Return the [X, Y] coordinate for the center point of the cell that contains the specified text.  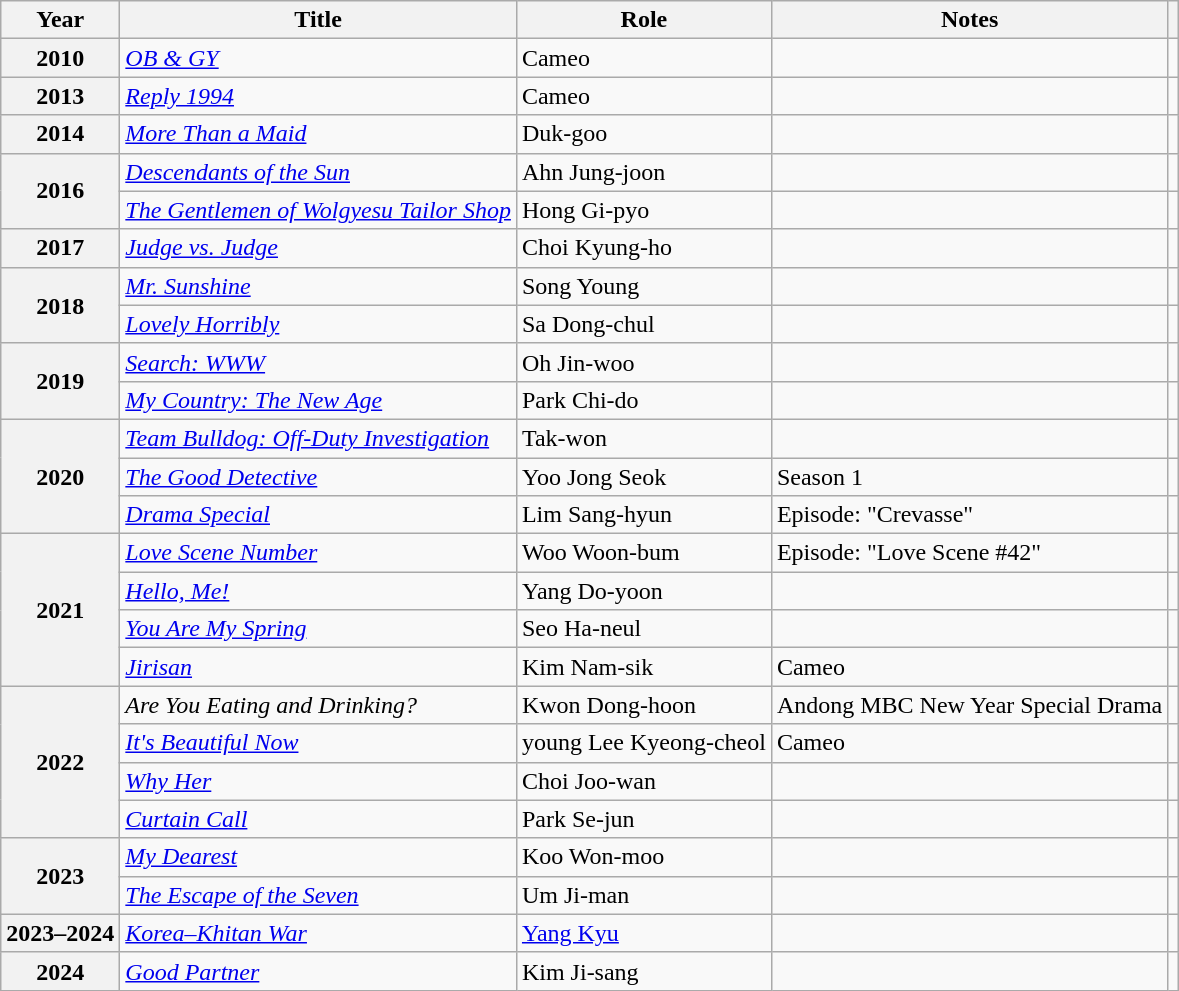
young Lee Kyeong-cheol [644, 743]
Oh Jin-woo [644, 362]
Hong Gi-pyo [644, 210]
Koo Won-moo [644, 857]
2023–2024 [60, 933]
Notes [969, 20]
My Dearest [318, 857]
Curtain Call [318, 819]
Mr. Sunshine [318, 286]
Choi Kyung-ho [644, 248]
Season 1 [969, 477]
2020 [60, 476]
The Good Detective [318, 477]
Title [318, 20]
Descendants of the Sun [318, 172]
Tak-won [644, 438]
Seo Ha-neul [644, 629]
Year [60, 20]
Yang Do-yoon [644, 591]
2022 [60, 762]
2023 [60, 876]
Sa Dong-chul [644, 324]
Hello, Me! [318, 591]
OB & GY [318, 58]
Park Se-jun [644, 819]
2024 [60, 971]
Episode: "Crevasse" [969, 515]
Choi Joo-wan [644, 781]
2018 [60, 305]
More Than a Maid [318, 134]
Kwon Dong-hoon [644, 705]
2017 [60, 248]
Woo Woon-bum [644, 553]
Korea–Khitan War [318, 933]
Kim Nam-sik [644, 667]
Search: WWW [318, 362]
Why Her [318, 781]
2021 [60, 610]
Judge vs. Judge [318, 248]
2010 [60, 58]
Role [644, 20]
Yang Kyu [644, 933]
Yoo Jong Seok [644, 477]
Park Chi-do [644, 400]
2013 [60, 96]
The Gentlemen of Wolgyesu Tailor Shop [318, 210]
My Country: The New Age [318, 400]
The Escape of the Seven [318, 895]
Andong MBC New Year Special Drama [969, 705]
2019 [60, 381]
Duk-goo [644, 134]
You Are My Spring [318, 629]
Lim Sang-hyun [644, 515]
Kim Ji-sang [644, 971]
2014 [60, 134]
Love Scene Number [318, 553]
Ahn Jung-joon [644, 172]
Um Ji-man [644, 895]
Team Bulldog: Off-Duty Investigation [318, 438]
Are You Eating and Drinking? [318, 705]
Song Young [644, 286]
It's Beautiful Now [318, 743]
Good Partner [318, 971]
2016 [60, 191]
Jirisan [318, 667]
Drama Special [318, 515]
Reply 1994 [318, 96]
Episode: "Love Scene #42" [969, 553]
Lovely Horribly [318, 324]
